Pinpoint the cell where the given text exists, returning its [x, y] midpoint coordinate. 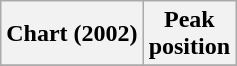
Peak position [189, 34]
Chart (2002) [72, 34]
